Output the (x, y) coordinate of the center of the cell containing the given text.  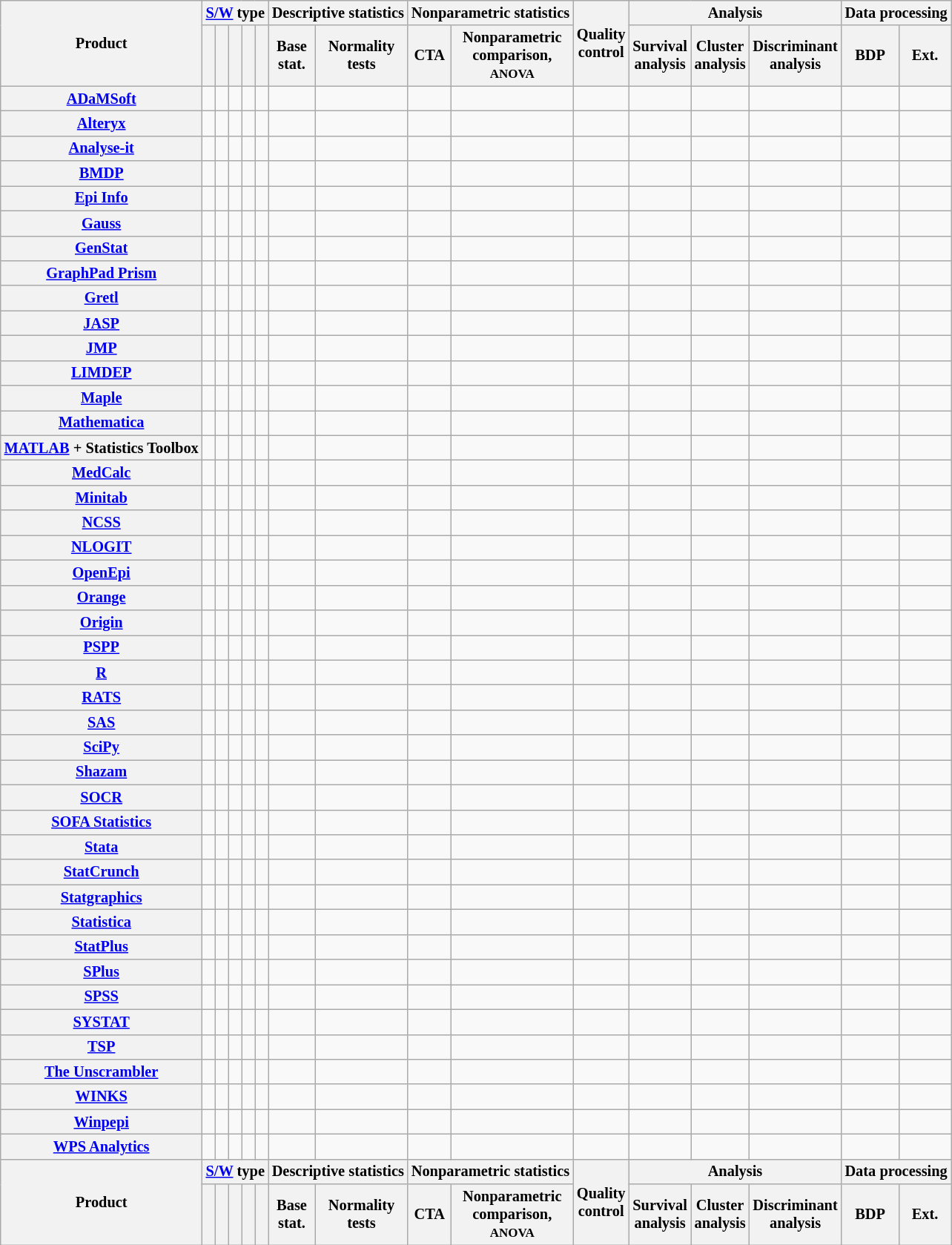
SciPy (102, 747)
Gretl (102, 298)
R (102, 673)
WINKS (102, 1097)
SYSTAT (102, 1022)
JMP (102, 348)
RATS (102, 697)
Shazam (102, 772)
NLOGIT (102, 547)
Stata (102, 847)
ADaMSoft (102, 99)
OpenEpi (102, 572)
SPlus (102, 972)
Origin (102, 622)
Winpepi (102, 1122)
Mathematica (102, 423)
WPS Analytics (102, 1146)
SAS (102, 722)
Statgraphics (102, 897)
SPSS (102, 997)
SOCR (102, 797)
SOFA Statistics (102, 822)
Orange (102, 598)
Statistica (102, 922)
StatPlus (102, 947)
JASP (102, 323)
TSP (102, 1047)
GraphPad Prism (102, 273)
Alteryx (102, 123)
Analyse-it (102, 148)
MedCalc (102, 472)
StatCrunch (102, 872)
PSPP (102, 647)
MATLAB + Statistics Toolbox (102, 448)
LIMDEP (102, 373)
Minitab (102, 498)
Gauss (102, 223)
Maple (102, 398)
BMDP (102, 174)
GenStat (102, 248)
The Unscrambler (102, 1071)
Epi Info (102, 198)
NCSS (102, 523)
